Capture the cell that displays the provided text and extract its [X, Y] central coordinate. 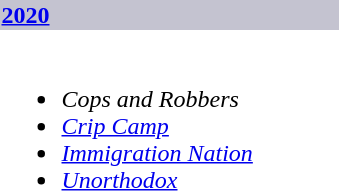
2020 [170, 15]
